Identify which cell holds the provided text, then report its (x, y) central coordinate. 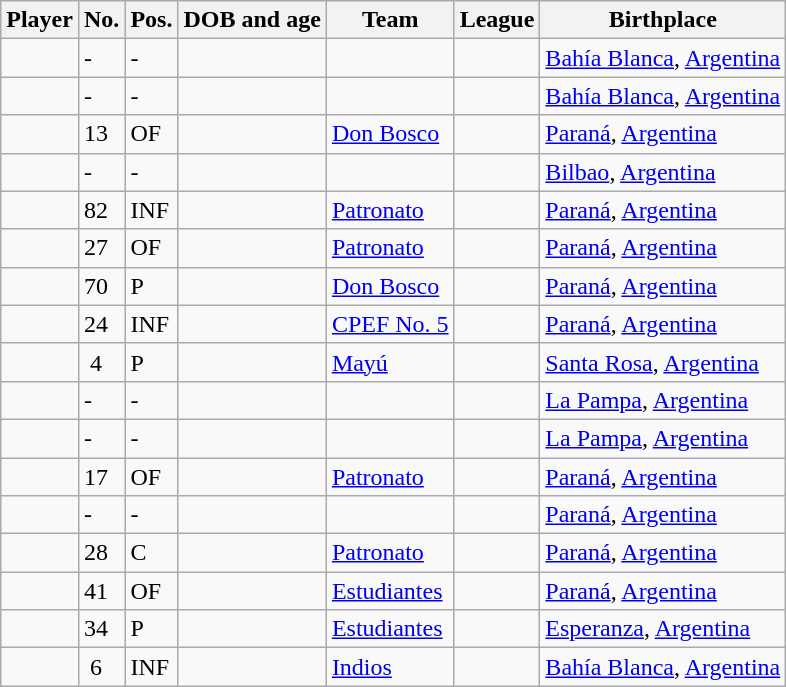
28 (101, 553)
Santa Rosa, Argentina (663, 362)
Birthplace (663, 20)
Player (40, 20)
C (152, 553)
Bilbao, Argentina (663, 172)
17 (101, 477)
6 (101, 667)
No. (101, 20)
41 (101, 591)
70 (101, 286)
4 (101, 362)
League (497, 20)
Indios (390, 667)
DOB and age (252, 20)
27 (101, 248)
CPEF No. 5 (390, 324)
Pos. (152, 20)
34 (101, 629)
82 (101, 210)
13 (101, 134)
Esperanza, Argentina (663, 629)
Team (390, 20)
24 (101, 324)
Mayú (390, 362)
